Capture the cell that displays the provided text and extract its [x, y] central coordinate. 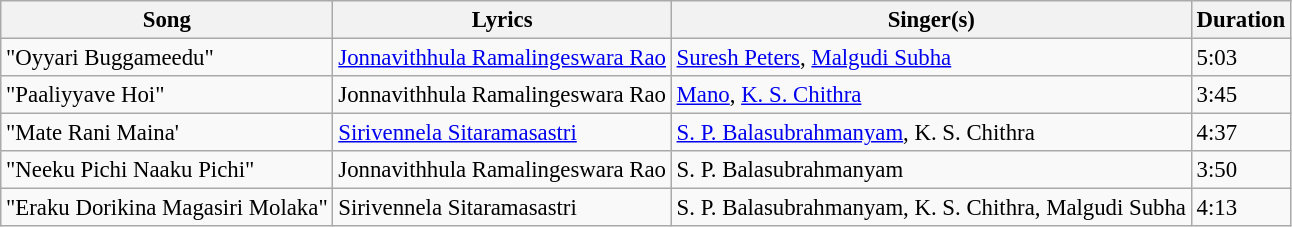
"Eraku Dorikina Magasiri Molaka" [167, 208]
S. P. Balasubrahmanyam [931, 170]
3:45 [1240, 95]
Song [167, 20]
5:03 [1240, 58]
3:50 [1240, 170]
S. P. Balasubrahmanyam, K. S. Chithra, Malgudi Subha [931, 208]
Lyrics [502, 20]
Duration [1240, 20]
"Oyyari Buggameedu" [167, 58]
"Paaliyyave Hoi" [167, 95]
4:13 [1240, 208]
4:37 [1240, 133]
Singer(s) [931, 20]
Mano, K. S. Chithra [931, 95]
"Mate Rani Maina' [167, 133]
Suresh Peters, Malgudi Subha [931, 58]
"Neeku Pichi Naaku Pichi" [167, 170]
S. P. Balasubrahmanyam, K. S. Chithra [931, 133]
